Return the [x, y] coordinate for the center point of the cell that contains the specified text.  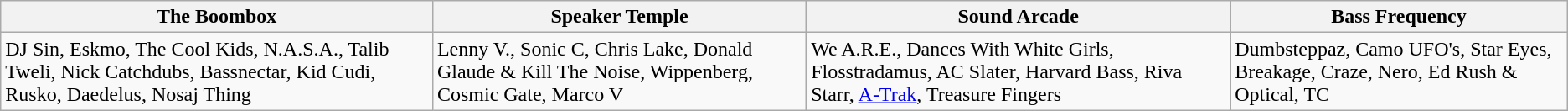
DJ Sin, Eskmo, The Cool Kids, N.A.S.A., Talib Tweli, Nick Catchdubs, Bassnectar, Kid Cudi, Rusko, Daedelus, Nosaj Thing [217, 71]
Dumbsteppaz, Camo UFO's, Star Eyes, Breakage, Craze, Nero, Ed Rush & Optical, TC [1399, 71]
We A.R.E., Dances With White Girls, Flosstradamus, AC Slater, Harvard Bass, Riva Starr, A-Trak, Treasure Fingers [1019, 71]
Sound Arcade [1019, 17]
Speaker Temple [619, 17]
Lenny V., Sonic C, Chris Lake, Donald Glaude & Kill The Noise, Wippenberg, Cosmic Gate, Marco V [619, 71]
Bass Frequency [1399, 17]
The Boombox [217, 17]
